Return the (X, Y) coordinate for the center point of the cell that contains the specified text.  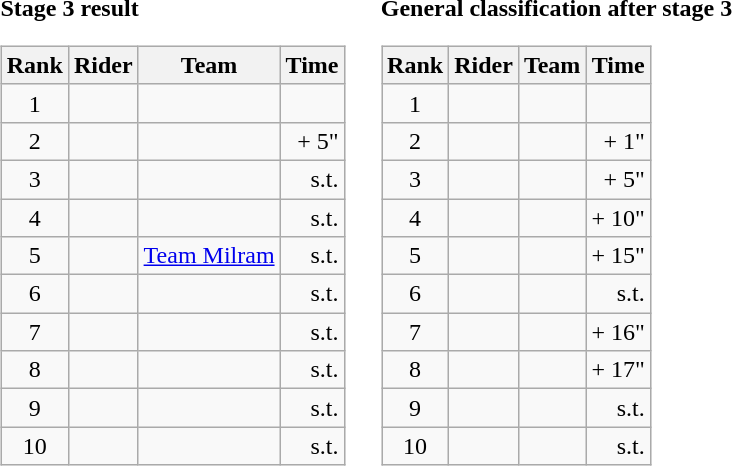
Team Milram (209, 256)
+ 15" (618, 256)
+ 10" (618, 217)
+ 17" (618, 370)
+ 1" (618, 141)
+ 16" (618, 332)
